Provide the (X, Y) coordinate of the cell's center where the given text is located.  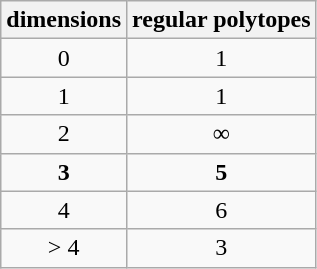
> 4 (64, 248)
2 (64, 134)
0 (64, 58)
dimensions (64, 20)
6 (222, 210)
5 (222, 172)
4 (64, 210)
∞ (222, 134)
regular polytopes (222, 20)
